Return the (X, Y) coordinate for the center point of the cell that contains the specified text.  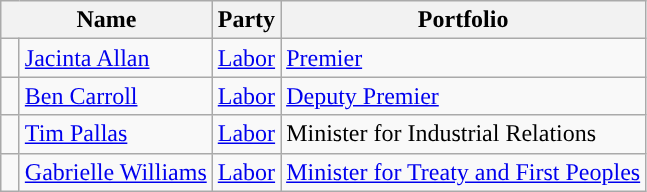
Gabrielle Williams (116, 172)
Jacinta Allan (116, 58)
Tim Pallas (116, 134)
Portfolio (464, 20)
Party (246, 20)
Name (107, 20)
Deputy Premier (464, 96)
Minister for Industrial Relations (464, 134)
Minister for Treaty and First Peoples (464, 172)
Ben Carroll (116, 96)
Premier (464, 58)
